Pinpoint the cell where the given text exists, returning its (X, Y) midpoint coordinate. 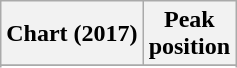
Peak position (189, 34)
Chart (2017) (72, 34)
